Provide the (X, Y) coordinate of the cell's center where the given text is located.  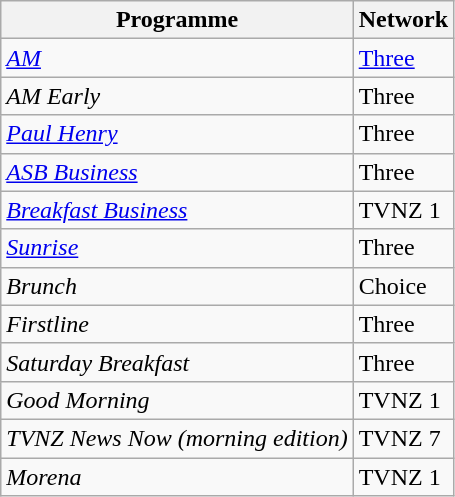
Network (403, 20)
Saturday Breakfast (177, 362)
Paul Henry (177, 134)
TVNZ 7 (403, 438)
AM (177, 58)
Brunch (177, 286)
Good Morning (177, 400)
Sunrise (177, 248)
Programme (177, 20)
Firstline (177, 324)
Breakfast Business (177, 210)
TVNZ News Now (morning edition) (177, 438)
Choice (403, 286)
Morena (177, 477)
AM Early (177, 96)
ASB Business (177, 172)
